Pinpoint the cell where the given text exists, returning its (x, y) midpoint coordinate. 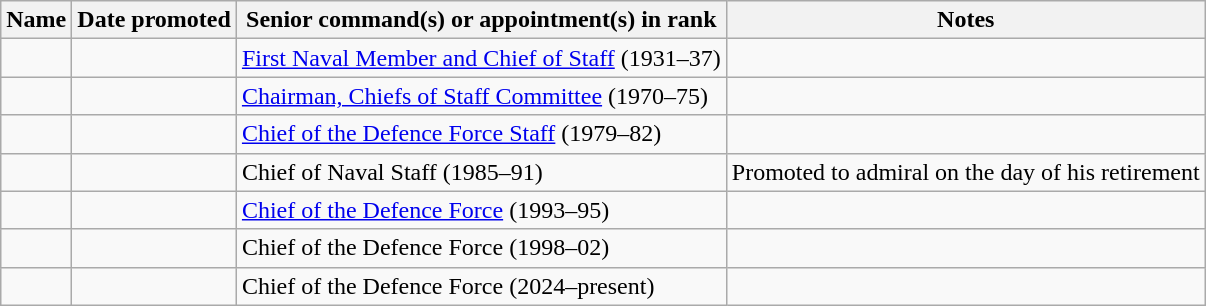
Senior command(s) or appointment(s) in rank (481, 20)
Notes (966, 20)
Chairman, Chiefs of Staff Committee (1970–75) (481, 96)
Chief of Naval Staff (1985–91) (481, 172)
Chief of the Defence Force (1993–95) (481, 210)
Chief of the Defence Force Staff (1979–82) (481, 134)
Chief of the Defence Force (1998–02) (481, 248)
Name (36, 20)
Chief of the Defence Force (2024–present) (481, 286)
Promoted to admiral on the day of his retirement (966, 172)
Date promoted (154, 20)
First Naval Member and Chief of Staff (1931–37) (481, 58)
